Return [X, Y] of the center of cell containing provided text 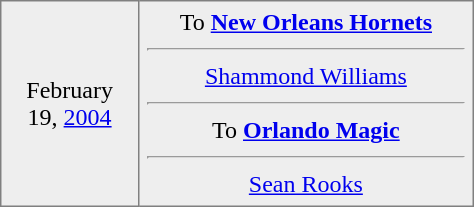
February 19, 2004 [70, 104]
To New Orleans HornetsShammond WilliamsTo Orlando MagicSean Rooks [306, 104]
